Scan for the cell matching the given text and deliver its (X, Y) coordinate at center. 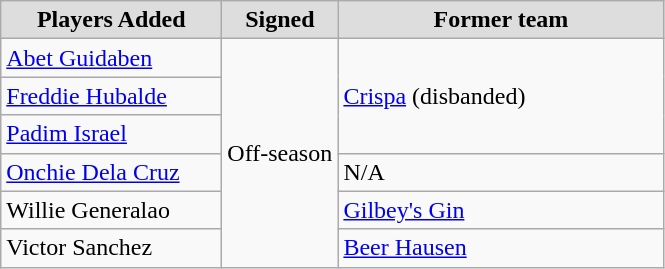
Victor Sanchez (112, 248)
Off-season (280, 153)
Crispa (disbanded) (501, 96)
Players Added (112, 20)
Onchie Dela Cruz (112, 172)
Freddie Hubalde (112, 96)
Abet Guidaben (112, 58)
Gilbey's Gin (501, 210)
Signed (280, 20)
N/A (501, 172)
Padim Israel (112, 134)
Beer Hausen (501, 248)
Former team (501, 20)
Willie Generalao (112, 210)
